Detect which cell encompasses the target text, then output its (X, Y) center coordinate. 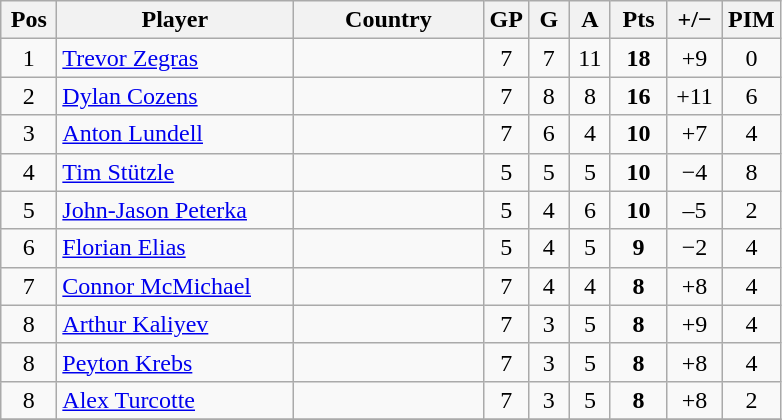
A (590, 20)
−2 (695, 248)
Alex Turcotte (175, 400)
GP (506, 20)
G (548, 20)
11 (590, 58)
Florian Elias (175, 248)
PIM (752, 20)
1 (29, 58)
Player (175, 20)
16 (638, 96)
Connor McMichael (175, 286)
Pts (638, 20)
Anton Lundell (175, 134)
−4 (695, 172)
Tim Stützle (175, 172)
9 (638, 248)
Dylan Cozens (175, 96)
Peyton Krebs (175, 362)
John-Jason Peterka (175, 210)
0 (752, 58)
Trevor Zegras (175, 58)
Arthur Kaliyev (175, 324)
+11 (695, 96)
+7 (695, 134)
Country (388, 20)
18 (638, 58)
Pos (29, 20)
+/− (695, 20)
–5 (695, 210)
